Detect which cell encompasses the target text, then output its (x, y) center coordinate. 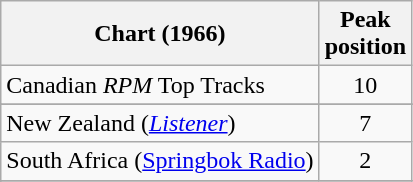
10 (365, 85)
2 (365, 161)
South Africa (Springbok Radio) (160, 161)
7 (365, 123)
Chart (1966) (160, 34)
Canadian RPM Top Tracks (160, 85)
Peakposition (365, 34)
New Zealand (Listener) (160, 123)
